Detect which cell encompasses the target text, then output its (x, y) center coordinate. 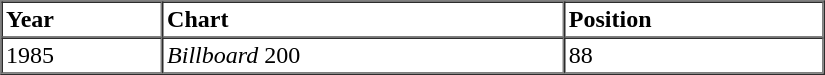
Year (82, 20)
Billboard 200 (364, 56)
Chart (364, 20)
88 (694, 56)
Position (694, 20)
1985 (82, 56)
